From the cell containing the given text, extract its center point as (x, y) coordinate. 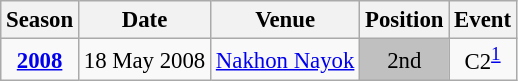
2008 (40, 60)
Date (144, 20)
Nakhon Nayok (286, 60)
Venue (286, 20)
18 May 2008 (144, 60)
C21 (483, 60)
Season (40, 20)
2nd (404, 60)
Position (404, 20)
Event (483, 20)
